Output the (x, y) coordinate of the center of the cell containing the given text.  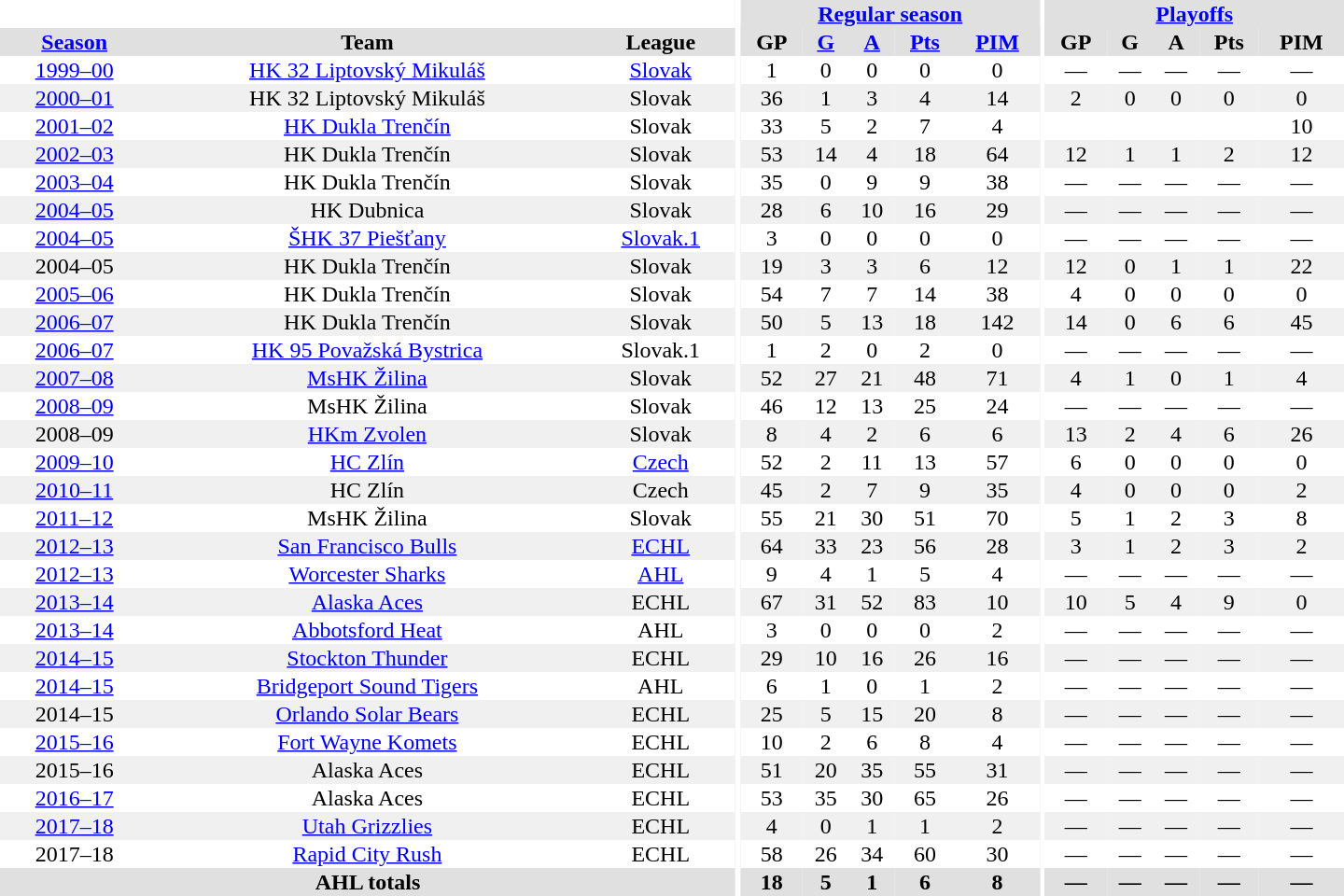
2011–12 (75, 518)
Playoffs (1195, 14)
67 (773, 602)
Stockton Thunder (367, 658)
Abbotsford Heat (367, 630)
70 (997, 518)
56 (925, 546)
2003–04 (75, 182)
22 (1301, 266)
54 (773, 294)
2005–06 (75, 294)
71 (997, 378)
2002–03 (75, 154)
57 (997, 462)
58 (773, 854)
AHL totals (368, 882)
34 (872, 854)
15 (872, 714)
2007–08 (75, 378)
27 (825, 378)
Regular season (890, 14)
48 (925, 378)
Bridgeport Sound Tigers (367, 686)
2001–02 (75, 126)
2000–01 (75, 98)
2009–10 (75, 462)
Orlando Solar Bears (367, 714)
83 (925, 602)
Season (75, 42)
142 (997, 322)
ŠHK 37 Piešťany (367, 238)
2010–11 (75, 490)
San Francisco Bulls (367, 546)
36 (773, 98)
65 (925, 798)
60 (925, 854)
23 (872, 546)
50 (773, 322)
HK 95 Považská Bystrica (367, 350)
46 (773, 406)
Fort Wayne Komets (367, 742)
Utah Grizzlies (367, 826)
24 (997, 406)
HKm Zvolen (367, 434)
19 (773, 266)
HK Dubnica (367, 210)
Worcester Sharks (367, 574)
Rapid City Rush (367, 854)
11 (872, 462)
Team (367, 42)
1999–00 (75, 70)
League (661, 42)
2016–17 (75, 798)
